Detect which cell encompasses the target text, then output its [X, Y] center coordinate. 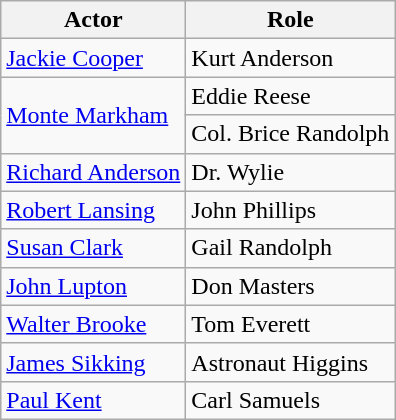
Tom Everett [290, 324]
John Phillips [290, 210]
Monte Markham [94, 115]
Susan Clark [94, 248]
Don Masters [290, 286]
Eddie Reese [290, 96]
Kurt Anderson [290, 58]
Astronaut Higgins [290, 362]
Col. Brice Randolph [290, 134]
Actor [94, 20]
Role [290, 20]
James Sikking [94, 362]
Walter Brooke [94, 324]
Dr. Wylie [290, 172]
Gail Randolph [290, 248]
Paul Kent [94, 400]
Robert Lansing [94, 210]
John Lupton [94, 286]
Carl Samuels [290, 400]
Richard Anderson [94, 172]
Jackie Cooper [94, 58]
